Detect which cell encompasses the target text, then output its (x, y) center coordinate. 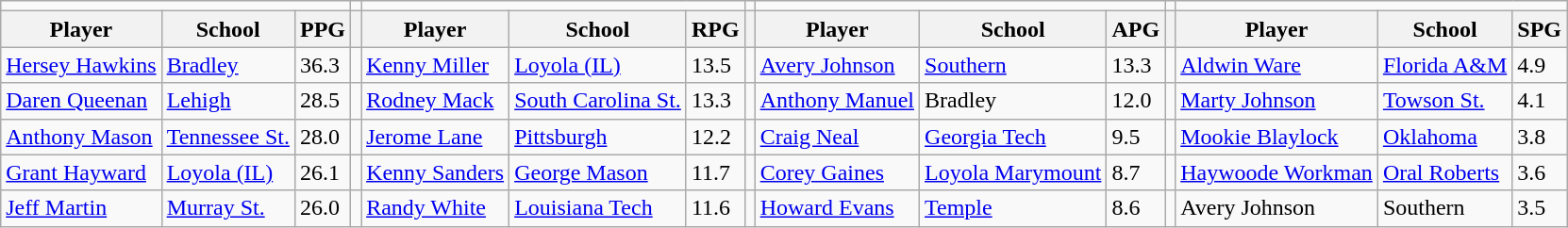
11.6 (715, 208)
Hersey Hawkins (81, 65)
3.6 (1540, 172)
8.6 (1136, 208)
Oral Roberts (1444, 172)
13.5 (715, 65)
RPG (715, 29)
Howard Evans (837, 208)
Towson St. (1444, 101)
APG (1136, 29)
Jeff Martin (81, 208)
Louisiana Tech (598, 208)
Georgia Tech (1013, 137)
3.8 (1540, 137)
Temple (1013, 208)
Randy White (436, 208)
Murray St. (228, 208)
Mookie Blaylock (1277, 137)
Anthony Mason (81, 137)
Pittsburgh (598, 137)
Jerome Lane (436, 137)
Aldwin Ware (1277, 65)
26.0 (323, 208)
8.7 (1136, 172)
Kenny Miller (436, 65)
Daren Queenan (81, 101)
Corey Gaines (837, 172)
Florida A&M (1444, 65)
Grant Hayward (81, 172)
PPG (323, 29)
36.3 (323, 65)
Tennessee St. (228, 137)
9.5 (1136, 137)
SPG (1540, 29)
George Mason (598, 172)
Kenny Sanders (436, 172)
12.2 (715, 137)
28.5 (323, 101)
11.7 (715, 172)
4.9 (1540, 65)
3.5 (1540, 208)
Craig Neal (837, 137)
Haywoode Workman (1277, 172)
Loyola Marymount (1013, 172)
26.1 (323, 172)
Oklahoma (1444, 137)
Lehigh (228, 101)
Marty Johnson (1277, 101)
12.0 (1136, 101)
Anthony Manuel (837, 101)
Rodney Mack (436, 101)
28.0 (323, 137)
South Carolina St. (598, 101)
4.1 (1540, 101)
